Find where the given text appears and provide that cell's center as [X, Y] coordinate. 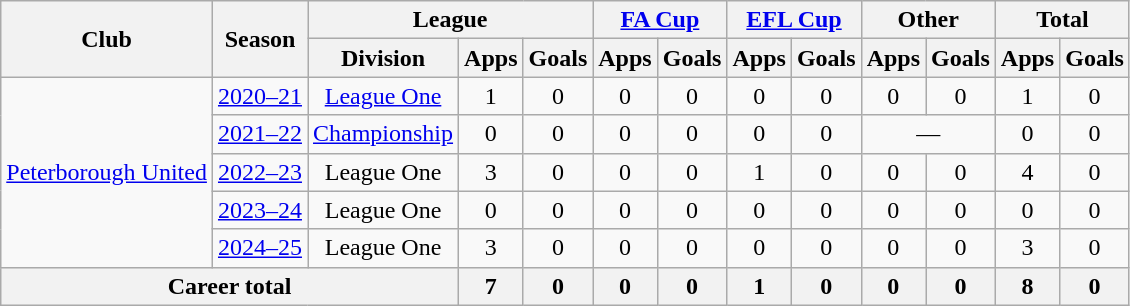
Division [384, 58]
Total [1062, 20]
2022–23 [260, 172]
Championship [384, 134]
2024–25 [260, 248]
Season [260, 39]
— [928, 134]
4 [1027, 172]
FA Cup [660, 20]
Club [107, 39]
7 [491, 286]
EFL Cup [794, 20]
Peterborough United [107, 172]
2021–22 [260, 134]
8 [1027, 286]
2020–21 [260, 96]
2023–24 [260, 210]
League [450, 20]
Other [928, 20]
Career total [230, 286]
